Identify which cell holds the provided text, then report its (X, Y) central coordinate. 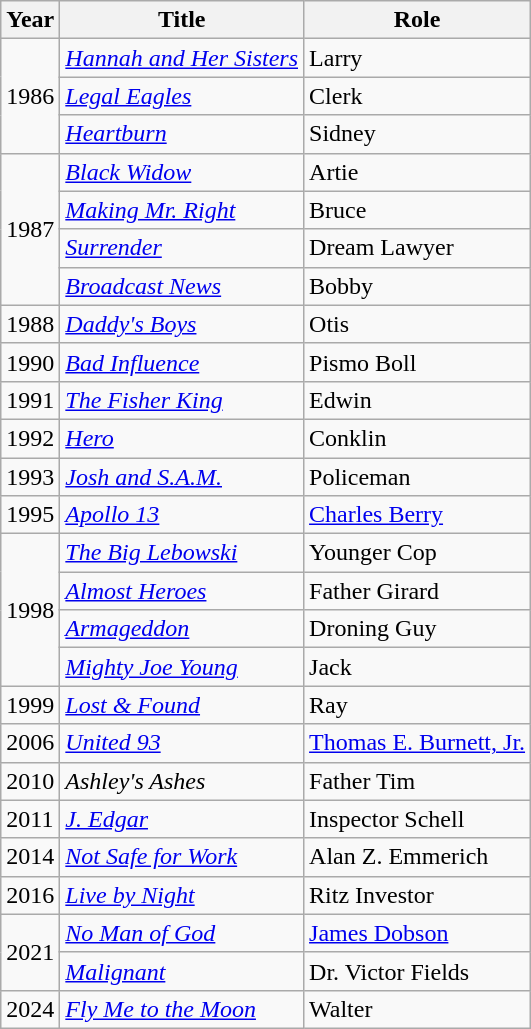
Policeman (418, 477)
Josh and S.A.M. (182, 477)
Black Widow (182, 172)
United 93 (182, 743)
Father Tim (418, 781)
Hero (182, 438)
Almost Heroes (182, 591)
1998 (30, 610)
The Big Lebowski (182, 553)
1990 (30, 362)
Alan Z. Emmerich (418, 857)
Daddy's Boys (182, 324)
Hannah and Her Sisters (182, 58)
Legal Eagles (182, 96)
Broadcast News (182, 286)
1986 (30, 96)
Title (182, 20)
No Man of God (182, 933)
1992 (30, 438)
Thomas E. Burnett, Jr. (418, 743)
Conklin (418, 438)
2010 (30, 781)
Bobby (418, 286)
Bruce (418, 210)
Ray (418, 705)
1991 (30, 400)
Role (418, 20)
1995 (30, 515)
2024 (30, 1009)
Artie (418, 172)
Not Safe for Work (182, 857)
Sidney (418, 134)
2011 (30, 819)
1988 (30, 324)
Mighty Joe Young (182, 667)
2014 (30, 857)
1993 (30, 477)
2006 (30, 743)
Year (30, 20)
Pismo Boll (418, 362)
Fly Me to the Moon (182, 1009)
Apollo 13 (182, 515)
Lost & Found (182, 705)
Malignant (182, 971)
Younger Cop (418, 553)
Otis (418, 324)
Walter (418, 1009)
Edwin (418, 400)
Charles Berry (418, 515)
Bad Influence (182, 362)
Ashley's Ashes (182, 781)
Surrender (182, 248)
Live by Night (182, 895)
J. Edgar (182, 819)
The Fisher King (182, 400)
Clerk (418, 96)
Father Girard (418, 591)
Droning Guy (418, 629)
2021 (30, 952)
Jack (418, 667)
Dr. Victor Fields (418, 971)
Dream Lawyer (418, 248)
Larry (418, 58)
1999 (30, 705)
Inspector Schell (418, 819)
Heartburn (182, 134)
Ritz Investor (418, 895)
Armageddon (182, 629)
1987 (30, 229)
2016 (30, 895)
Making Mr. Right (182, 210)
James Dobson (418, 933)
